Identify which cell holds the provided text, then report its [X, Y] central coordinate. 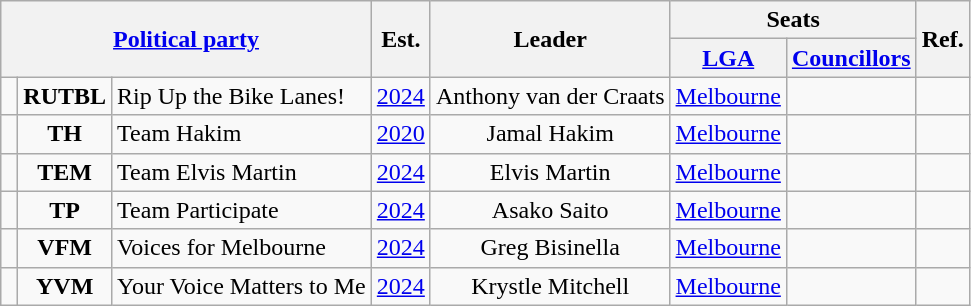
LGA [728, 58]
Rip Up the Bike Lanes! [242, 96]
Your Voice Matters to Me [242, 286]
Political party [186, 39]
TH [65, 134]
Elvis Martin [550, 172]
Voices for Melbourne [242, 248]
TP [65, 210]
Jamal Hakim [550, 134]
Krystle Mitchell [550, 286]
Team Elvis Martin [242, 172]
Greg Bisinella [550, 248]
YVM [65, 286]
Team Participate [242, 210]
Anthony van der Craats [550, 96]
RUTBL [65, 96]
Ref. [942, 39]
Team Hakim [242, 134]
Councillors [851, 58]
Seats [793, 20]
TEM [65, 172]
VFM [65, 248]
Leader [550, 39]
Est. [400, 39]
2020 [400, 134]
Asako Saito [550, 210]
